Detect which cell encompasses the target text, then output its (X, Y) center coordinate. 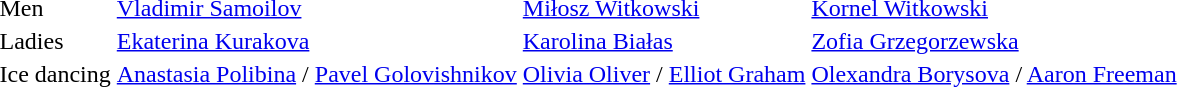
Karolina Białas (664, 41)
Ekaterina Kurakova (316, 41)
